Locate the cell with the specified text and output its [x, y] center coordinate. 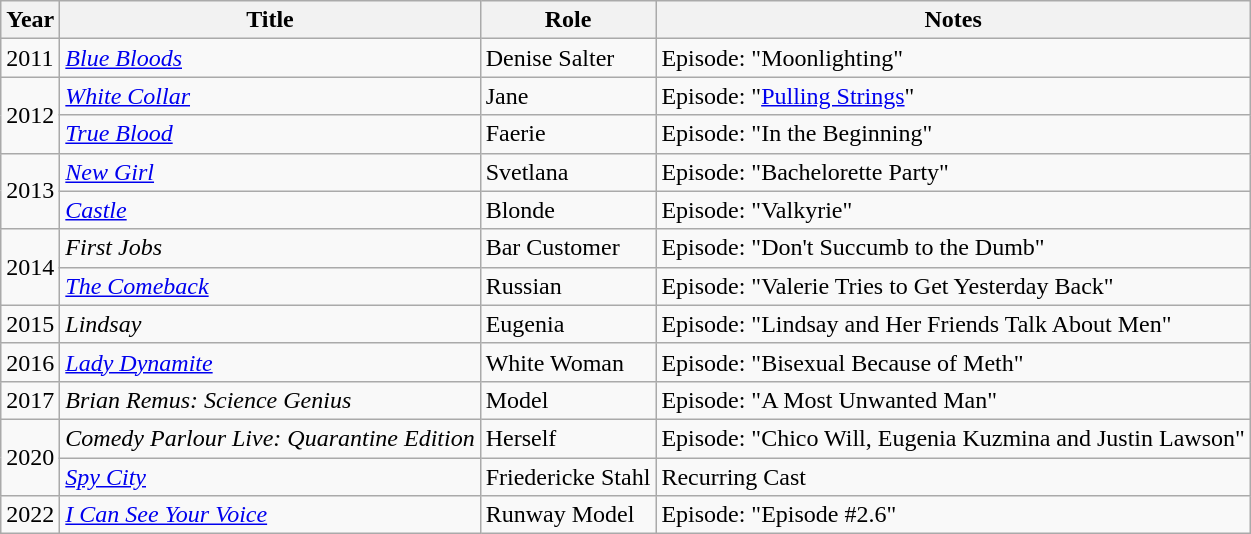
Russian [568, 286]
Eugenia [568, 324]
Blue Bloods [270, 58]
Blonde [568, 210]
2022 [30, 515]
Episode: "Bisexual Because of Meth" [953, 362]
Recurring Cast [953, 477]
Castle [270, 210]
First Jobs [270, 248]
Episode: "In the Beginning" [953, 134]
2016 [30, 362]
New Girl [270, 172]
2012 [30, 115]
Spy City [270, 477]
Year [30, 20]
Episode: "Valkyrie" [953, 210]
Model [568, 400]
Friedericke Stahl [568, 477]
Episode: "Lindsay and Her Friends Talk About Men" [953, 324]
Denise Salter [568, 58]
Role [568, 20]
Brian Remus: Science Genius [270, 400]
Episode: "Pulling Strings" [953, 96]
Notes [953, 20]
White Collar [270, 96]
The Comeback [270, 286]
Episode: "Valerie Tries to Get Yesterday Back" [953, 286]
I Can See Your Voice [270, 515]
Episode: "Chico Will, Eugenia Kuzmina and Justin Lawson" [953, 438]
Episode: "Moonlighting" [953, 58]
Title [270, 20]
2017 [30, 400]
2013 [30, 191]
2011 [30, 58]
True Blood [270, 134]
Bar Customer [568, 248]
White Woman [568, 362]
Episode: "Bachelorette Party" [953, 172]
Herself [568, 438]
Jane [568, 96]
Lady Dynamite [270, 362]
Faerie [568, 134]
Runway Model [568, 515]
2014 [30, 267]
Comedy Parlour Live: Quarantine Edition [270, 438]
2020 [30, 457]
Lindsay [270, 324]
2015 [30, 324]
Episode: "Don't Succumb to the Dumb" [953, 248]
Episode: "A Most Unwanted Man" [953, 400]
Episode: "Episode #2.6" [953, 515]
Svetlana [568, 172]
